Find where the given text appears and provide that cell's center as (X, Y) coordinate. 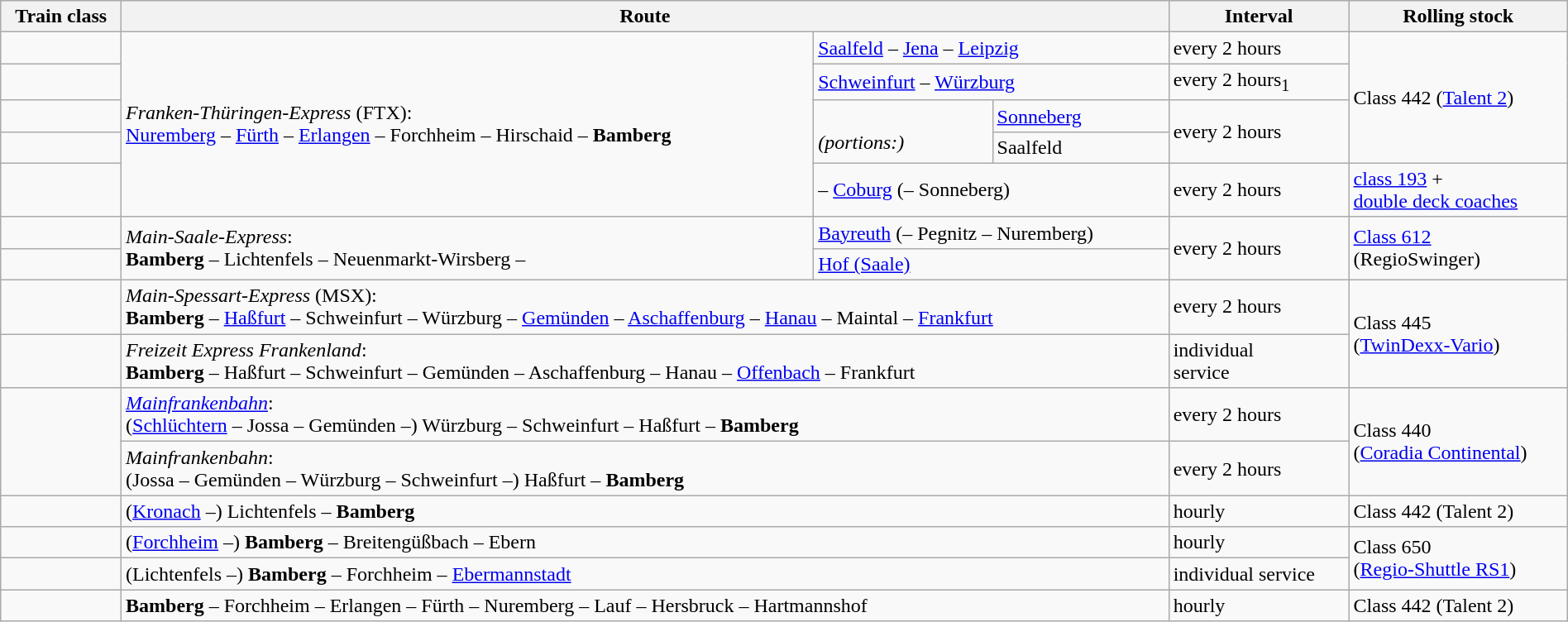
individualservice (1259, 361)
every 2 hours1 (1259, 82)
Hof (Saale) (991, 264)
Franken-Thüringen-Express (FTX): Nuremberg – Fürth – Erlangen – Forchheim – Hirschaid – Bamberg (468, 125)
Route (645, 17)
Schweinfurt – Würzburg (991, 82)
(Forchheim –) Bamberg – Breitengüßbach – Ebern (645, 543)
Freizeit Express Frankenland:Bamberg – Haßfurt – Schweinfurt – Gemünden – Aschaffenburg – Hanau – Offenbach – Frankfurt (645, 361)
Main-Spessart-Express (MSX):Bamberg – Haßfurt – Schweinfurt – Würzburg – Gemünden – Aschaffenburg – Hanau – Maintal – Frankfurt (645, 308)
Bayreuth (– Pegnitz – Nuremberg) (991, 232)
individual service (1259, 574)
Mainfrankenbahn:(Jossa – Gemünden – Würzburg – Schweinfurt –) Haßfurt – Bamberg (645, 468)
– Coburg (– Sonneberg) (991, 190)
Class 612(RegioSwinger) (1458, 248)
Saalfeld – Jena – Leipzig (991, 48)
(Kronach –) Lichtenfels – Bamberg (645, 511)
Bamberg – Forchheim – Erlangen – Fürth – Nuremberg – Lauf – Hersbruck – Hartmannshof (645, 605)
Train class (61, 17)
Saalfeld (1080, 147)
(Lichtenfels –) Bamberg – Forchheim – Ebermannstadt (645, 574)
class 193 +double deck coaches (1458, 190)
Class 650(Regio-Shuttle RS1) (1458, 558)
Class 440(Coradia Continental) (1458, 442)
Interval (1259, 17)
Mainfrankenbahn:(Schlüchtern – Jossa – Gemünden –) Würzburg – Schweinfurt – Haßfurt – Bamberg (645, 415)
Class 445(TwinDexx-Vario) (1458, 334)
(portions:) (903, 132)
Rolling stock (1458, 17)
Main-Saale-Express:Bamberg – Lichtenfels – Neuenmarkt-Wirsberg – (468, 248)
Sonneberg (1080, 116)
